Find where the given text appears and provide that cell's center as (x, y) coordinate. 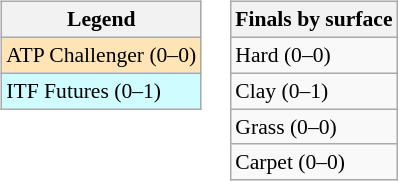
ATP Challenger (0–0) (101, 55)
Hard (0–0) (314, 55)
ITF Futures (0–1) (101, 91)
Clay (0–1) (314, 91)
Finals by surface (314, 20)
Grass (0–0) (314, 127)
Legend (101, 20)
Carpet (0–0) (314, 162)
